Extract the (X, Y) coordinate from the center of the cell holding the provided text.  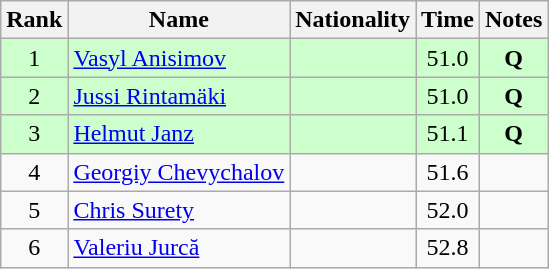
Notes (513, 20)
1 (34, 58)
51.6 (448, 172)
Name (179, 20)
Rank (34, 20)
5 (34, 210)
Time (448, 20)
52.0 (448, 210)
Jussi Rintamäki (179, 96)
3 (34, 134)
51.1 (448, 134)
52.8 (448, 248)
Helmut Janz (179, 134)
Georgiy Chevychalov (179, 172)
4 (34, 172)
2 (34, 96)
Chris Surety (179, 210)
6 (34, 248)
Vasyl Anisimov (179, 58)
Valeriu Jurcă (179, 248)
Nationality (353, 20)
